Provide the [X, Y] coordinate of the cell's center where the given text is located.  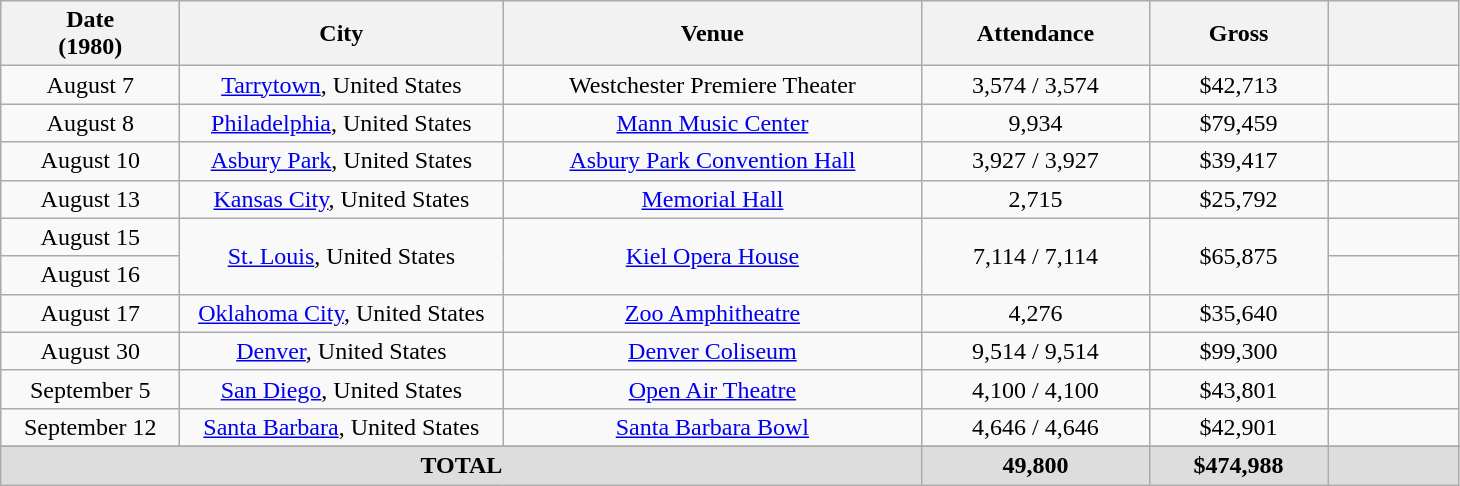
4,100 / 4,100 [1036, 389]
St. Louis, United States [342, 256]
Venue [712, 34]
San Diego, United States [342, 389]
September 5 [90, 389]
$43,801 [1238, 389]
August 7 [90, 85]
Santa Barbara, United States [342, 427]
Kiel Opera House [712, 256]
September 12 [90, 427]
Kansas City, United States [342, 199]
Mann Music Center [712, 123]
3,927 / 3,927 [1036, 161]
August 8 [90, 123]
4,276 [1036, 313]
$42,901 [1238, 427]
August 30 [90, 351]
August 16 [90, 275]
$99,300 [1238, 351]
$35,640 [1238, 313]
$79,459 [1238, 123]
August 10 [90, 161]
Denver, United States [342, 351]
$474,988 [1238, 465]
2,715 [1036, 199]
49,800 [1036, 465]
August 15 [90, 237]
7,114 / 7,114 [1036, 256]
Denver Coliseum [712, 351]
Oklahoma City, United States [342, 313]
Asbury Park Convention Hall [712, 161]
Asbury Park, United States [342, 161]
City [342, 34]
August 13 [90, 199]
Date(1980) [90, 34]
Open Air Theatre [712, 389]
Zoo Amphitheatre [712, 313]
$65,875 [1238, 256]
9,514 / 9,514 [1036, 351]
August 17 [90, 313]
9,934 [1036, 123]
TOTAL [462, 465]
$25,792 [1238, 199]
Tarrytown, United States [342, 85]
$39,417 [1238, 161]
$42,713 [1238, 85]
Gross [1238, 34]
Philadelphia, United States [342, 123]
3,574 / 3,574 [1036, 85]
Attendance [1036, 34]
Memorial Hall [712, 199]
4,646 / 4,646 [1036, 427]
Santa Barbara Bowl [712, 427]
Westchester Premiere Theater [712, 85]
